Scan for the cell matching the given text and deliver its (X, Y) coordinate at center. 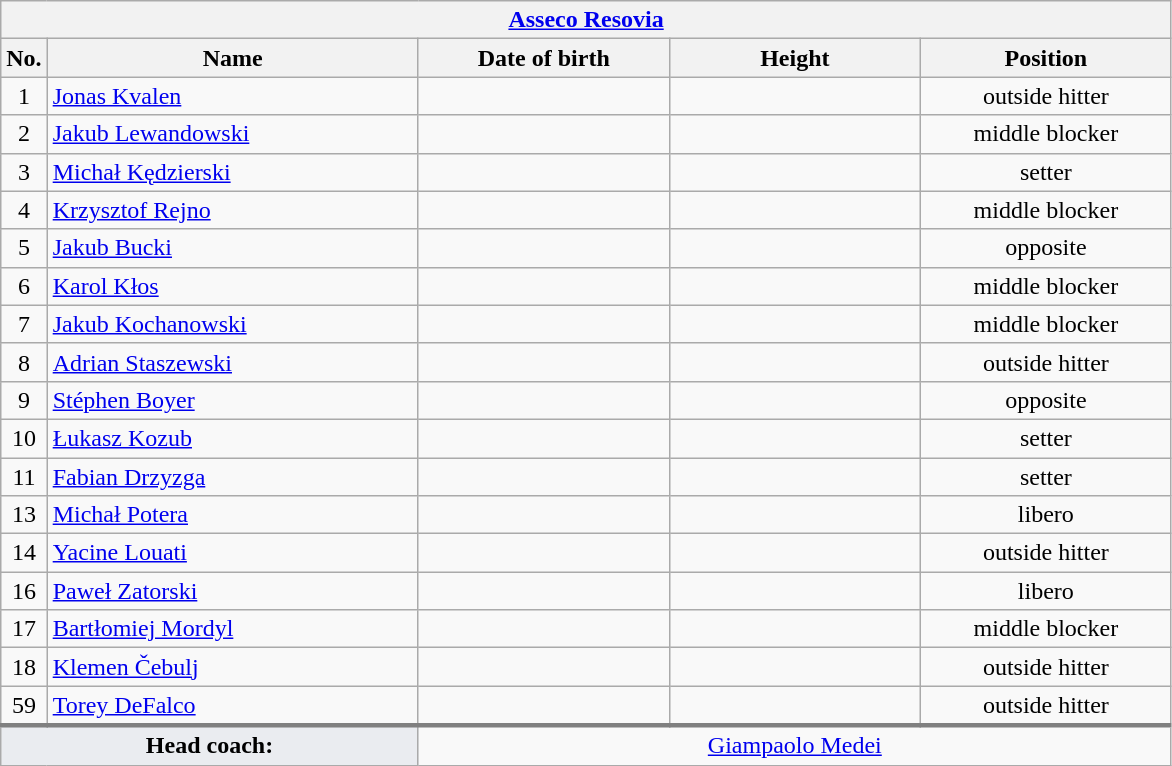
Yacine Louati (232, 553)
4 (24, 210)
10 (24, 438)
18 (24, 667)
Michał Potera (232, 515)
Giampaolo Medei (794, 745)
Łukasz Kozub (232, 438)
Torey DeFalco (232, 706)
13 (24, 515)
Paweł Zatorski (232, 591)
5 (24, 248)
17 (24, 629)
Adrian Staszewski (232, 362)
Karol Kłos (232, 286)
Fabian Drzyzga (232, 477)
9 (24, 400)
16 (24, 591)
11 (24, 477)
Bartłomiej Mordyl (232, 629)
6 (24, 286)
8 (24, 362)
1 (24, 96)
Michał Kędzierski (232, 172)
7 (24, 324)
Stéphen Boyer (232, 400)
Krzysztof Rejno (232, 210)
Asseco Resovia (586, 20)
Height (794, 58)
Jonas Kvalen (232, 96)
Position (1046, 58)
14 (24, 553)
No. (24, 58)
Name (232, 58)
Klemen Čebulj (232, 667)
59 (24, 706)
Head coach: (210, 745)
Jakub Bucki (232, 248)
Jakub Kochanowski (232, 324)
3 (24, 172)
2 (24, 134)
Date of birth (544, 58)
Jakub Lewandowski (232, 134)
